Search for the cell housing the specified text and yield its [x, y] center coordinate. 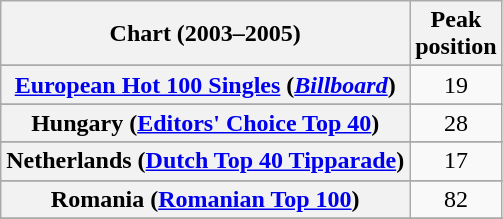
Peakposition [456, 34]
Hungary (Editors' Choice Top 40) [206, 123]
Chart (2003–2005) [206, 34]
19 [456, 85]
Netherlands (Dutch Top 40 Tipparade) [206, 161]
European Hot 100 Singles (Billboard) [206, 85]
82 [456, 199]
28 [456, 123]
17 [456, 161]
Romania (Romanian Top 100) [206, 199]
